Return [X, Y] of the center of cell containing provided text 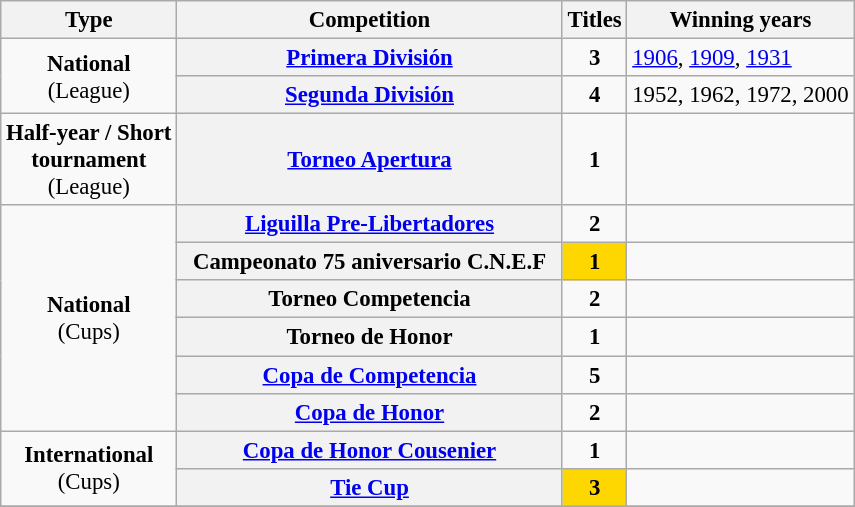
Campeonato 75 aniversario C.N.E.F [370, 262]
International(Cups) [89, 468]
Tie Cup [370, 487]
5 [594, 375]
Titles [594, 20]
Competition [370, 20]
Segunda División [370, 95]
1952, 1962, 1972, 2000 [740, 95]
Primera División [370, 58]
Copa de Honor Cousenier [370, 450]
1906, 1909, 1931 [740, 58]
Liguilla Pre-Libertadores [370, 224]
Torneo Apertura [370, 160]
Copa de Competencia [370, 375]
Torneo Competencia [370, 299]
Copa de Honor [370, 412]
Half-year / Shorttournament(League) [89, 160]
Winning years [740, 20]
4 [594, 95]
National(Cups) [89, 318]
Type [89, 20]
Torneo de Honor [370, 337]
National(League) [89, 76]
